Scan for the cell matching the given text and deliver its (X, Y) coordinate at center. 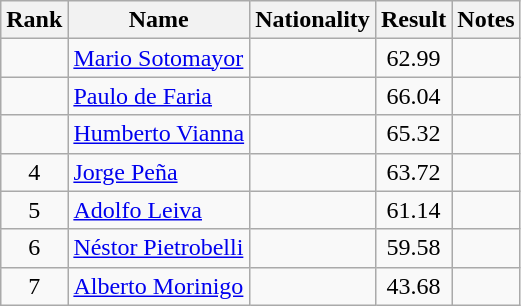
Result (413, 20)
5 (34, 210)
Adolfo Leiva (159, 210)
Jorge Peña (159, 172)
4 (34, 172)
Alberto Morinigo (159, 286)
61.14 (413, 210)
Name (159, 20)
Mario Sotomayor (159, 58)
59.58 (413, 248)
62.99 (413, 58)
Nationality (313, 20)
65.32 (413, 134)
43.68 (413, 286)
6 (34, 248)
Humberto Vianna (159, 134)
Rank (34, 20)
66.04 (413, 96)
7 (34, 286)
Paulo de Faria (159, 96)
Notes (486, 20)
Néstor Pietrobelli (159, 248)
63.72 (413, 172)
